Detect which cell encompasses the target text, then output its [X, Y] center coordinate. 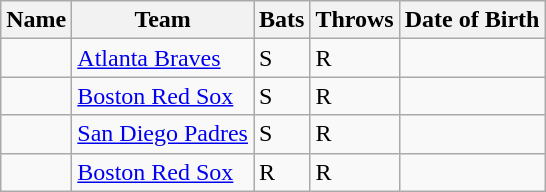
Atlanta Braves [163, 58]
Name [36, 20]
Team [163, 20]
Bats [282, 20]
Date of Birth [472, 20]
Throws [354, 20]
San Diego Padres [163, 134]
